Return [x, y] of the center of cell containing provided text 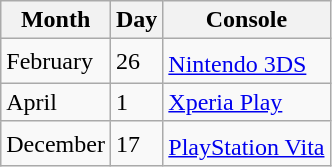
April [56, 102]
26 [136, 62]
Nintendo 3DS [246, 62]
17 [136, 144]
Month [56, 20]
Xperia Play [246, 102]
1 [136, 102]
Day [136, 20]
Console [246, 20]
December [56, 144]
PlayStation Vita [246, 144]
February [56, 62]
